Return the [x, y] coordinate for the center point of the cell that contains the specified text.  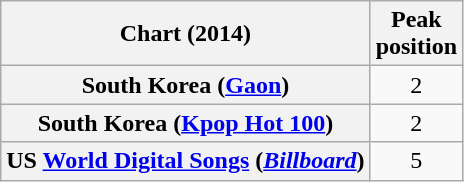
5 [416, 161]
Peakposition [416, 34]
Chart (2014) [186, 34]
US World Digital Songs (Billboard) [186, 161]
South Korea (Gaon) [186, 85]
South Korea (Kpop Hot 100) [186, 123]
